Identify which cell holds the provided text, then report its [X, Y] central coordinate. 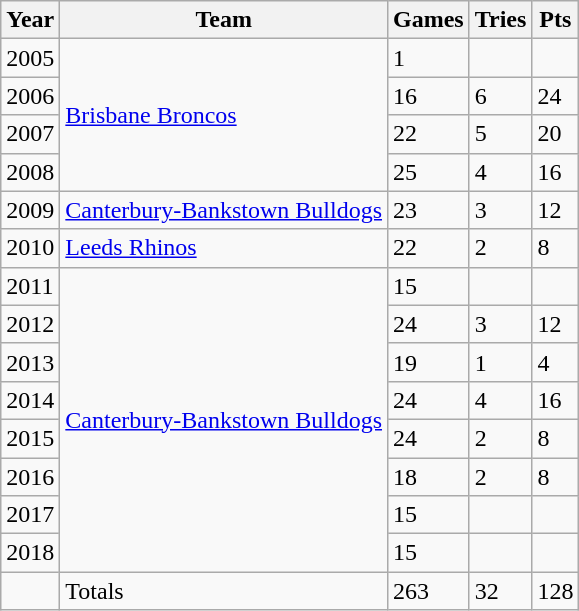
Year [30, 20]
32 [500, 591]
2014 [30, 400]
2008 [30, 172]
Tries [500, 20]
128 [556, 591]
2009 [30, 210]
Leeds Rhinos [224, 248]
Brisbane Broncos [224, 115]
2011 [30, 286]
Games [429, 20]
2013 [30, 362]
23 [429, 210]
263 [429, 591]
2010 [30, 248]
18 [429, 477]
Totals [224, 591]
Team [224, 20]
2006 [30, 96]
2018 [30, 553]
2016 [30, 477]
2005 [30, 58]
2017 [30, 515]
Pts [556, 20]
2015 [30, 438]
2007 [30, 134]
19 [429, 362]
2012 [30, 324]
5 [500, 134]
20 [556, 134]
25 [429, 172]
6 [500, 96]
